Scan for the cell matching the given text and deliver its [x, y] coordinate at center. 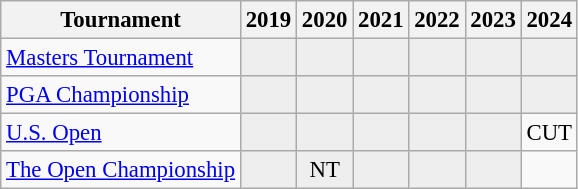
PGA Championship [121, 95]
2019 [268, 20]
2020 [325, 20]
2024 [549, 20]
U.S. Open [121, 133]
NT [325, 170]
Tournament [121, 20]
CUT [549, 133]
2023 [493, 20]
2022 [437, 20]
2021 [381, 20]
The Open Championship [121, 170]
Masters Tournament [121, 58]
